Extract the [x, y] coordinate from the center of the cell holding the provided text.  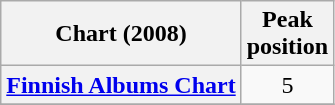
Peakposition [287, 34]
Finnish Albums Chart [121, 85]
5 [287, 85]
Chart (2008) [121, 34]
